Return the [X, Y] coordinate for the center point of the cell that contains the specified text.  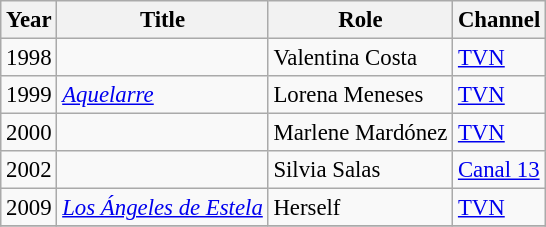
Canal 13 [500, 170]
Los Ángeles de Estela [162, 208]
Lorena Meneses [360, 95]
Title [162, 20]
Valentina Costa [360, 58]
Silvia Salas [360, 170]
Marlene Mardónez [360, 133]
1999 [29, 95]
2000 [29, 133]
Role [360, 20]
Year [29, 20]
2009 [29, 208]
Aquelarre [162, 95]
1998 [29, 58]
2002 [29, 170]
Channel [500, 20]
Herself [360, 208]
